Detect which cell encompasses the target text, then output its (X, Y) center coordinate. 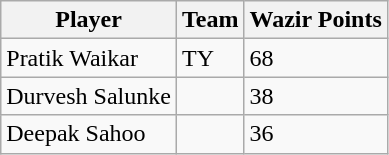
Durvesh Salunke (89, 96)
38 (316, 96)
TY (210, 58)
Pratik Waikar (89, 58)
Deepak Sahoo (89, 134)
36 (316, 134)
68 (316, 58)
Player (89, 20)
Team (210, 20)
Wazir Points (316, 20)
